Determine the (x, y) coordinate at the center of the cell enclosing the given text.  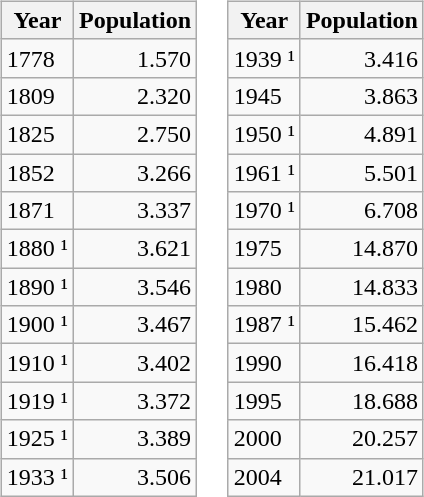
3.372 (136, 401)
1871 (37, 211)
3.506 (136, 477)
4.891 (362, 134)
2004 (264, 477)
3.337 (136, 211)
2.750 (136, 134)
1.570 (136, 58)
1925 ¹ (37, 439)
1778 (37, 58)
3.266 (136, 173)
2000 (264, 439)
1939 ¹ (264, 58)
3.389 (136, 439)
1945 (264, 96)
1980 (264, 287)
1880 ¹ (37, 249)
1950 ¹ (264, 134)
1919 ¹ (37, 401)
1852 (37, 173)
1890 ¹ (37, 287)
5.501 (362, 173)
1990 (264, 363)
1995 (264, 401)
1933 ¹ (37, 477)
2.320 (136, 96)
1975 (264, 249)
14.833 (362, 287)
1910 ¹ (37, 363)
18.688 (362, 401)
1809 (37, 96)
1970 ¹ (264, 211)
16.418 (362, 363)
21.017 (362, 477)
3.863 (362, 96)
3.546 (136, 287)
1987 ¹ (264, 325)
14.870 (362, 249)
1900 ¹ (37, 325)
1825 (37, 134)
3.621 (136, 249)
1961 ¹ (264, 173)
6.708 (362, 211)
3.467 (136, 325)
20.257 (362, 439)
3.402 (136, 363)
15.462 (362, 325)
3.416 (362, 58)
